Search for the cell housing the specified text and yield its [X, Y] center coordinate. 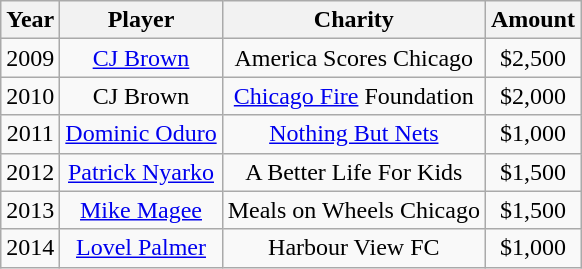
2011 [30, 134]
2009 [30, 58]
Lovel Palmer [141, 248]
Patrick Nyarko [141, 172]
2012 [30, 172]
Mike Magee [141, 210]
Amount [532, 20]
Player [141, 20]
2010 [30, 96]
2013 [30, 210]
Harbour View FC [354, 248]
Meals on Wheels Chicago [354, 210]
$2,000 [532, 96]
Charity [354, 20]
Dominic Oduro [141, 134]
Nothing But Nets [354, 134]
$2,500 [532, 58]
Year [30, 20]
America Scores Chicago [354, 58]
A Better Life For Kids [354, 172]
2014 [30, 248]
Chicago Fire Foundation [354, 96]
